For the text-containing cell, return its midpoint in [X, Y] coordinate format. 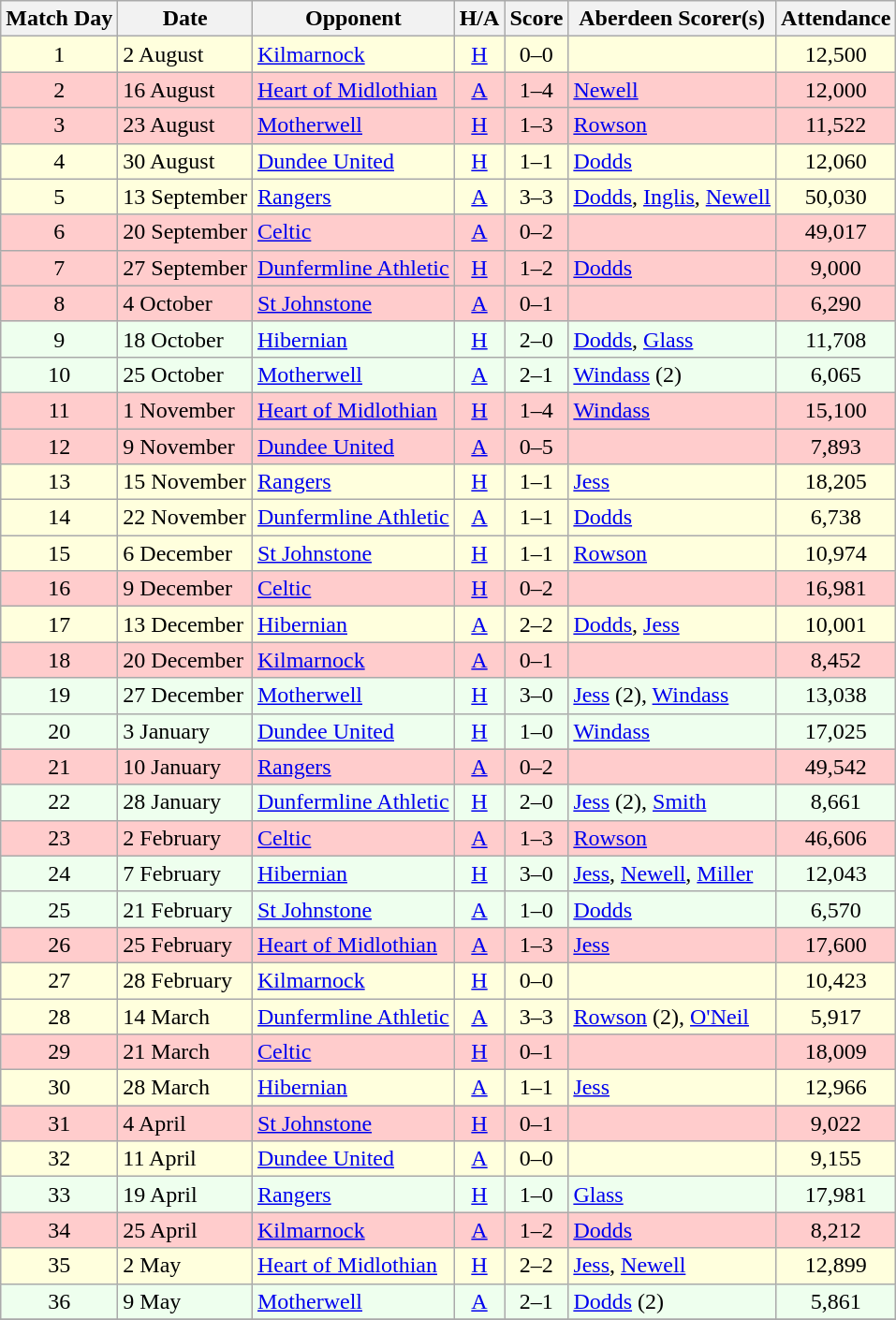
22 November [185, 518]
17,981 [836, 1195]
Score [536, 19]
8,661 [836, 802]
13 December [185, 624]
8,212 [836, 1230]
9 December [185, 589]
25 October [185, 374]
16,981 [836, 589]
Jess (2), Windass [672, 696]
15,100 [836, 410]
21 February [185, 909]
12,060 [836, 161]
16 August [185, 90]
19 [60, 696]
12 [60, 447]
H/A [479, 19]
23 August [185, 125]
Aberdeen Scorer(s) [672, 19]
17 [60, 624]
0–5 [536, 447]
33 [60, 1195]
23 [60, 838]
12,000 [836, 90]
10,423 [836, 980]
11,708 [836, 339]
Jess (2), Smith [672, 802]
Dodds, Jess [672, 624]
21 March [185, 1052]
Newell [672, 90]
Windass (2) [672, 374]
36 [60, 1301]
16 [60, 589]
Attendance [836, 19]
11,522 [836, 125]
11 April [185, 1159]
9,022 [836, 1123]
27 [60, 980]
9,155 [836, 1159]
6,290 [836, 303]
27 December [185, 696]
4 October [185, 303]
17,025 [836, 731]
34 [60, 1230]
10 January [185, 767]
5 [60, 197]
3 January [185, 731]
27 September [185, 268]
7 February [185, 873]
18 October [185, 339]
12,500 [836, 54]
25 April [185, 1230]
Dodds, Inglis, Newell [672, 197]
49,017 [836, 232]
28 [60, 1016]
30 August [185, 161]
18 [60, 660]
12,043 [836, 873]
6,570 [836, 909]
Jess, Newell [672, 1266]
1 [60, 54]
28 March [185, 1088]
18,205 [836, 482]
Glass [672, 1195]
17,600 [836, 945]
2 [60, 90]
12,899 [836, 1266]
25 [60, 909]
24 [60, 873]
12,966 [836, 1088]
13 September [185, 197]
18,009 [836, 1052]
2 February [185, 838]
13 [60, 482]
2 May [185, 1266]
Match Day [60, 19]
11 [60, 410]
Date [185, 19]
19 April [185, 1195]
25 February [185, 945]
20 September [185, 232]
Dodds (2) [672, 1301]
Rowson (2), O'Neil [672, 1016]
9 November [185, 447]
9,000 [836, 268]
9 [60, 339]
6,738 [836, 518]
20 [60, 731]
8,452 [836, 660]
26 [60, 945]
15 [60, 553]
14 March [185, 1016]
35 [60, 1266]
50,030 [836, 197]
46,606 [836, 838]
15 November [185, 482]
30 [60, 1088]
13,038 [836, 696]
10,001 [836, 624]
Dodds, Glass [672, 339]
4 April [185, 1123]
28 January [185, 802]
6 [60, 232]
10 [60, 374]
9 May [185, 1301]
8 [60, 303]
6,065 [836, 374]
20 December [185, 660]
6 December [185, 553]
29 [60, 1052]
14 [60, 518]
Jess, Newell, Miller [672, 873]
Opponent [353, 19]
49,542 [836, 767]
7,893 [836, 447]
3 [60, 125]
7 [60, 268]
5,917 [836, 1016]
22 [60, 802]
5,861 [836, 1301]
2 August [185, 54]
32 [60, 1159]
28 February [185, 980]
1 November [185, 410]
10,974 [836, 553]
21 [60, 767]
31 [60, 1123]
4 [60, 161]
